Identify which cell holds the provided text, then report its [x, y] central coordinate. 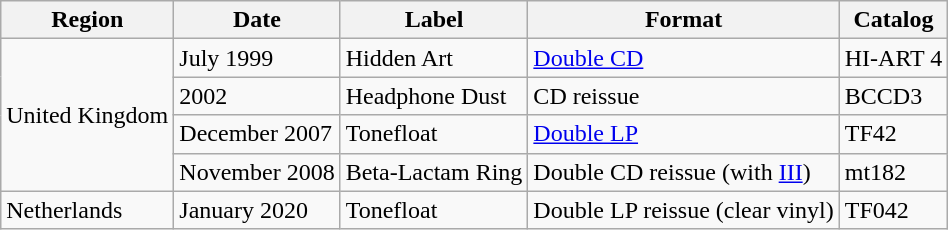
January 2020 [257, 210]
CD reissue [684, 96]
2002 [257, 96]
HI-ART 4 [894, 58]
Catalog [894, 20]
November 2008 [257, 172]
TF42 [894, 134]
TF042 [894, 210]
Beta-Lactam Ring [434, 172]
Format [684, 20]
Headphone Dust [434, 96]
mt182 [894, 172]
Netherlands [88, 210]
Date [257, 20]
Double LP reissue (clear vinyl) [684, 210]
July 1999 [257, 58]
Double CD reissue (with III) [684, 172]
United Kingdom [88, 115]
Label [434, 20]
BCCD3 [894, 96]
Hidden Art [434, 58]
December 2007 [257, 134]
Double LP [684, 134]
Double CD [684, 58]
Region [88, 20]
